Return the [X, Y] coordinate for the center point of the cell that contains the specified text.  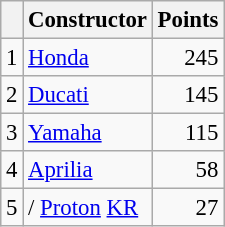
245 [188, 58]
Points [188, 20]
Ducati [88, 95]
3 [12, 133]
Constructor [88, 20]
27 [188, 208]
58 [188, 170]
5 [12, 208]
Aprilia [88, 170]
1 [12, 58]
/ Proton KR [88, 208]
Honda [88, 58]
Yamaha [88, 133]
145 [188, 95]
2 [12, 95]
115 [188, 133]
4 [12, 170]
